Search for the cell housing the specified text and yield its (x, y) center coordinate. 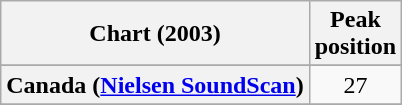
Canada (Nielsen SoundScan) (155, 85)
Peakposition (355, 34)
Chart (2003) (155, 34)
27 (355, 85)
